Find where the given text appears and provide that cell's center as [x, y] coordinate. 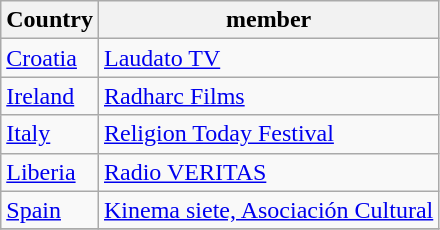
Kinema siete, Asociación Cultural [268, 210]
Religion Today Festival [268, 134]
Radharc Films [268, 96]
Ireland [50, 96]
Laudato TV [268, 58]
Croatia [50, 58]
Radio VERITAS [268, 172]
Italy [50, 134]
Country [50, 20]
Liberia [50, 172]
Spain [50, 210]
member [268, 20]
